Find where the given text appears and provide that cell's center as [x, y] coordinate. 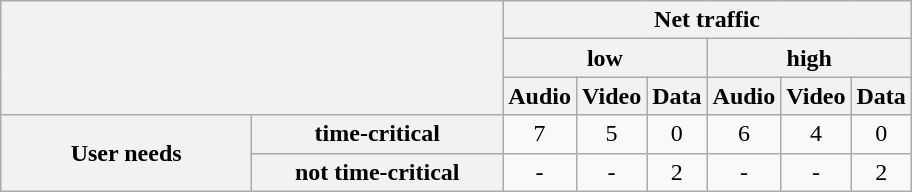
not time-critical [378, 172]
high [809, 58]
4 [816, 134]
5 [611, 134]
7 [540, 134]
time-critical [378, 134]
Net traffic [708, 20]
User needs [126, 153]
low [605, 58]
6 [744, 134]
